Scan for the cell matching the given text and deliver its (x, y) coordinate at center. 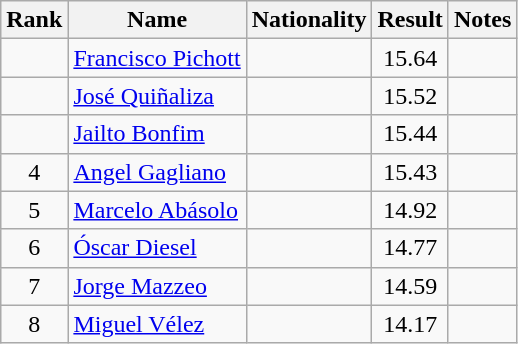
Result (410, 20)
15.64 (410, 58)
Francisco Pichott (157, 58)
Angel Gagliano (157, 172)
José Quiñaliza (157, 96)
Nationality (309, 20)
14.92 (410, 210)
Jailto Bonfim (157, 134)
14.77 (410, 248)
8 (34, 324)
Jorge Mazzeo (157, 286)
15.52 (410, 96)
15.44 (410, 134)
Rank (34, 20)
Name (157, 20)
Óscar Diesel (157, 248)
7 (34, 286)
Marcelo Abásolo (157, 210)
4 (34, 172)
Miguel Vélez (157, 324)
6 (34, 248)
15.43 (410, 172)
14.59 (410, 286)
14.17 (410, 324)
Notes (482, 20)
5 (34, 210)
